Provide the [X, Y] coordinate of the cell's center where the given text is located.  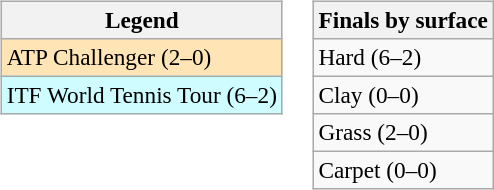
Carpet (0–0) [403, 171]
Clay (0–0) [403, 95]
ATP Challenger (2–0) [142, 57]
Grass (2–0) [403, 133]
Legend [142, 20]
Finals by surface [403, 20]
Hard (6–2) [403, 57]
ITF World Tennis Tour (6–2) [142, 95]
